Pinpoint the cell where the given text exists, returning its (x, y) midpoint coordinate. 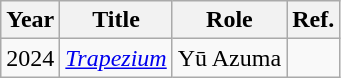
Year (30, 20)
2024 (30, 58)
Yū Azuma (229, 58)
Ref. (314, 20)
Role (229, 20)
Title (116, 20)
Trapezium (116, 58)
